Output the [x, y] coordinate of the center of the cell containing the given text.  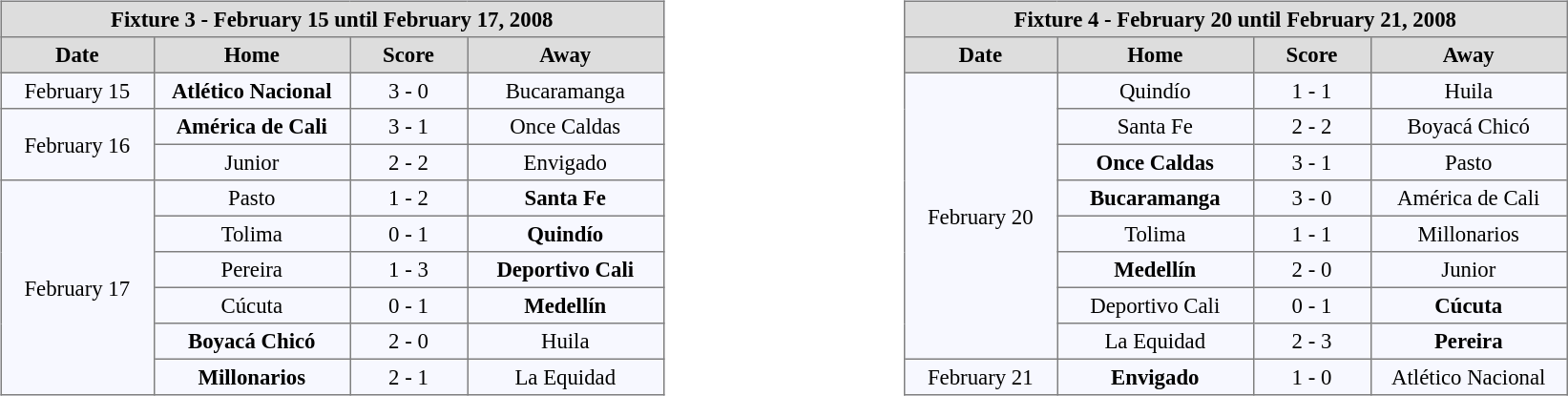
Fixture 3 - February 15 until February 17, 2008 [331, 19]
February 21 [980, 377]
Fixture 4 - February 20 until February 21, 2008 [1235, 19]
1 - 2 [408, 198]
February 15 [76, 91]
1 - 3 [408, 270]
February 20 [980, 216]
2 - 3 [1311, 342]
February 16 [76, 145]
February 17 [76, 288]
1 - 0 [1311, 377]
2 - 1 [408, 377]
